Provide the [X, Y] coordinate of the cell's center where the given text is located.  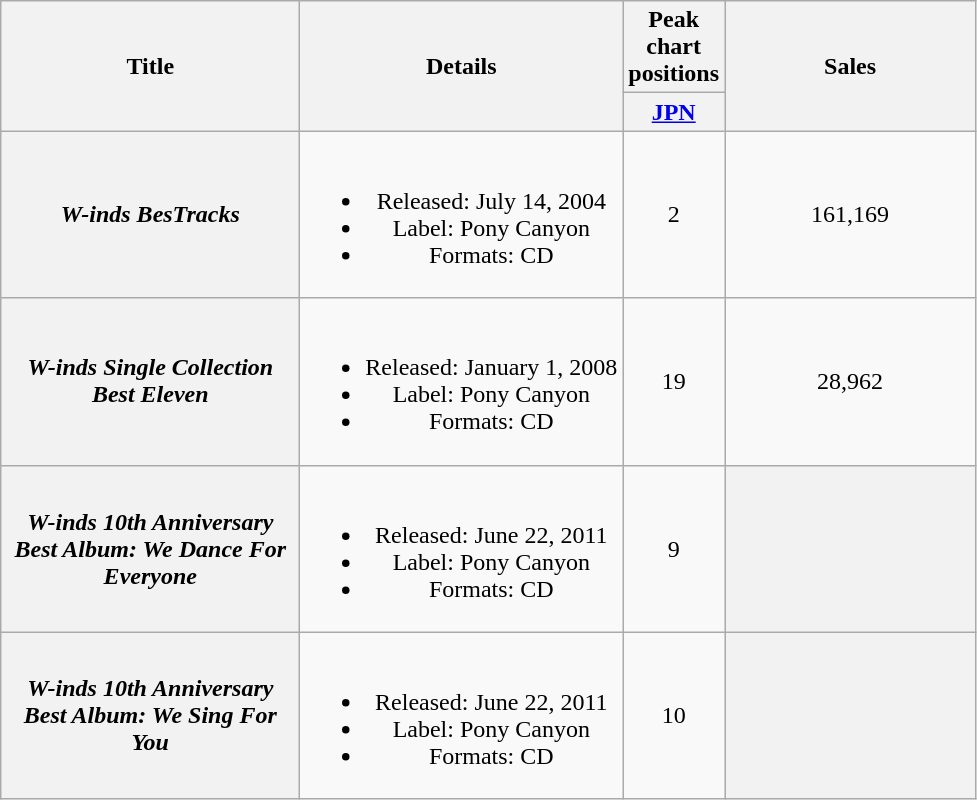
Title [150, 66]
Details [462, 66]
JPN [674, 112]
Peak chart positions [674, 47]
W-inds BesTracks [150, 214]
2 [674, 214]
9 [674, 548]
W-inds Single Collection Best Eleven [150, 382]
19 [674, 382]
Released: January 1, 2008Label: Pony CanyonFormats: CD [462, 382]
W-inds 10th Anniversary Best Album: We Sing For You [150, 716]
Sales [850, 66]
161,169 [850, 214]
10 [674, 716]
W-inds 10th Anniversary Best Album: We Dance For Everyone [150, 548]
Released: July 14, 2004Label: Pony CanyonFormats: CD [462, 214]
28,962 [850, 382]
